Provide the (x, y) coordinate of the cell's center where the given text is located.  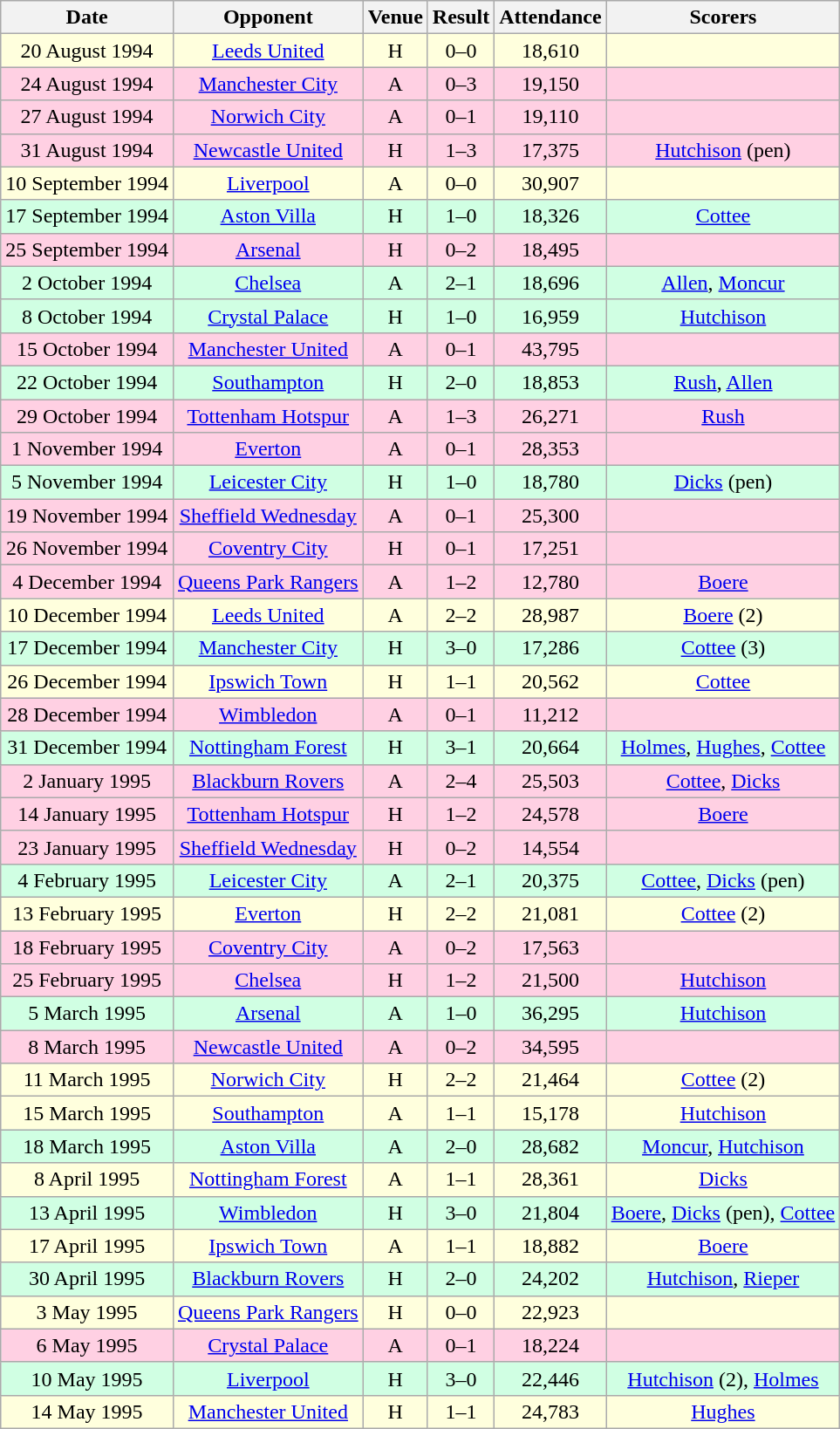
17 December 1994 (87, 648)
Hutchison, Rieper (723, 1279)
17 April 1995 (87, 1246)
10 September 1994 (87, 183)
2 January 1995 (87, 781)
12,780 (550, 582)
19,150 (550, 84)
Venue (395, 17)
17,563 (550, 947)
3–1 (461, 748)
10 May 1995 (87, 1378)
28 December 1994 (87, 714)
Dicks (pen) (723, 482)
15 October 1994 (87, 349)
21,081 (550, 913)
1 November 1994 (87, 449)
11,212 (550, 714)
34,595 (550, 1047)
13 April 1995 (87, 1213)
28,682 (550, 1146)
Boere, Dicks (pen), Cottee (723, 1213)
26,271 (550, 416)
3 May 1995 (87, 1312)
43,795 (550, 349)
20 August 1994 (87, 51)
18,326 (550, 216)
25,300 (550, 516)
25 February 1995 (87, 981)
13 February 1995 (87, 913)
25,503 (550, 781)
Opponent (268, 17)
11 March 1995 (87, 1080)
20,562 (550, 681)
8 March 1995 (87, 1047)
18 February 1995 (87, 947)
8 October 1994 (87, 316)
Holmes, Hughes, Cottee (723, 748)
Allen, Moncur (723, 283)
4 February 1995 (87, 880)
22,446 (550, 1378)
24 August 1994 (87, 84)
Scorers (723, 17)
30,907 (550, 183)
17,286 (550, 648)
31 August 1994 (87, 150)
20,664 (550, 748)
18,780 (550, 482)
17,251 (550, 549)
6 May 1995 (87, 1345)
Attendance (550, 17)
Hughes (723, 1412)
28,353 (550, 449)
18,495 (550, 250)
22,923 (550, 1312)
0–3 (461, 84)
Dicks (723, 1179)
26 December 1994 (87, 681)
Rush, Allen (723, 382)
22 October 1994 (87, 382)
4 December 1994 (87, 582)
Date (87, 17)
18,696 (550, 283)
19,110 (550, 117)
27 August 1994 (87, 117)
2–4 (461, 781)
26 November 1994 (87, 549)
14,554 (550, 847)
30 April 1995 (87, 1279)
2 October 1994 (87, 283)
29 October 1994 (87, 416)
24,202 (550, 1279)
19 November 1994 (87, 516)
28,987 (550, 615)
36,295 (550, 1014)
14 January 1995 (87, 814)
23 January 1995 (87, 847)
Cottee, Dicks (723, 781)
21,464 (550, 1080)
17 September 1994 (87, 216)
18,610 (550, 51)
24,783 (550, 1412)
21,804 (550, 1213)
15 March 1995 (87, 1113)
17,375 (550, 150)
28,361 (550, 1179)
18,224 (550, 1345)
5 November 1994 (87, 482)
Hutchison (2), Holmes (723, 1378)
10 December 1994 (87, 615)
18 March 1995 (87, 1146)
18,882 (550, 1246)
20,375 (550, 880)
31 December 1994 (87, 748)
Rush (723, 416)
14 May 1995 (87, 1412)
16,959 (550, 316)
Hutchison (pen) (723, 150)
Moncur, Hutchison (723, 1146)
15,178 (550, 1113)
Result (461, 17)
24,578 (550, 814)
18,853 (550, 382)
5 March 1995 (87, 1014)
Cottee, Dicks (pen) (723, 880)
8 April 1995 (87, 1179)
Boere (2) (723, 615)
25 September 1994 (87, 250)
Cottee (3) (723, 648)
21,500 (550, 981)
